Return [X, Y] of the center of cell containing provided text 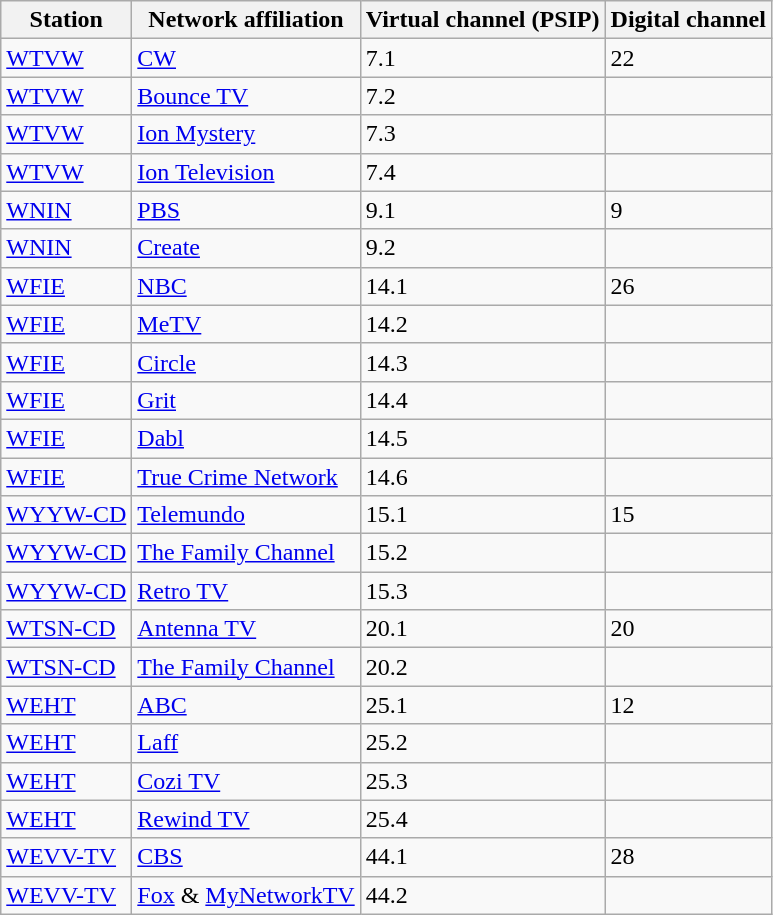
20 [688, 629]
Virtual channel (PSIP) [482, 20]
7.1 [482, 58]
22 [688, 58]
Ion Television [246, 172]
14.5 [482, 438]
9 [688, 210]
20.2 [482, 667]
15.1 [482, 515]
MeTV [246, 324]
Network affiliation [246, 20]
7.3 [482, 134]
Dabl [246, 438]
25.1 [482, 705]
Digital channel [688, 20]
25.2 [482, 743]
Retro TV [246, 591]
20.1 [482, 629]
Ion Mystery [246, 134]
Rewind TV [246, 819]
7.4 [482, 172]
Telemundo [246, 515]
Create [246, 248]
Cozi TV [246, 781]
PBS [246, 210]
12 [688, 705]
9.1 [482, 210]
7.2 [482, 96]
15 [688, 515]
44.2 [482, 895]
14.3 [482, 362]
Station [66, 20]
Laff [246, 743]
Grit [246, 400]
9.2 [482, 248]
14.4 [482, 400]
25.3 [482, 781]
14.1 [482, 286]
Fox & MyNetworkTV [246, 895]
CBS [246, 857]
ABC [246, 705]
Antenna TV [246, 629]
True Crime Network [246, 477]
14.2 [482, 324]
15.2 [482, 553]
Circle [246, 362]
Bounce TV [246, 96]
25.4 [482, 819]
28 [688, 857]
44.1 [482, 857]
26 [688, 286]
NBC [246, 286]
CW [246, 58]
14.6 [482, 477]
15.3 [482, 591]
